Return the [x, y] coordinate for the center point of the cell that contains the specified text.  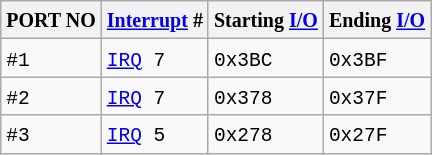
0x278 [266, 134]
0x378 [266, 96]
#2 [52, 96]
0x3BC [266, 58]
#3 [52, 134]
IRQ 5 [154, 134]
0x27F [376, 134]
Interrupt # [154, 20]
0x3BF [376, 58]
#1 [52, 58]
Ending I/O [376, 20]
0x37F [376, 96]
Starting I/O [266, 20]
PORT NO [52, 20]
